Detect which cell encompasses the target text, then output its [x, y] center coordinate. 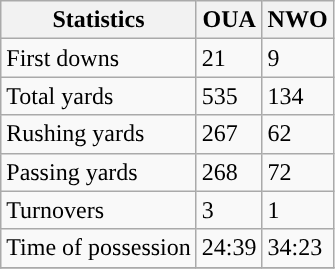
268 [229, 172]
1 [298, 210]
72 [298, 172]
Total yards [99, 96]
21 [229, 58]
62 [298, 134]
NWO [298, 20]
3 [229, 210]
24:39 [229, 248]
34:23 [298, 248]
Time of possession [99, 248]
Turnovers [99, 210]
535 [229, 96]
Rushing yards [99, 134]
First downs [99, 58]
OUA [229, 20]
267 [229, 134]
9 [298, 58]
134 [298, 96]
Statistics [99, 20]
Passing yards [99, 172]
